Scan for the cell matching the given text and deliver its [X, Y] coordinate at center. 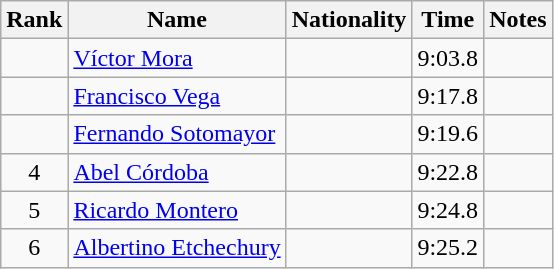
Rank [34, 20]
5 [34, 210]
9:22.8 [448, 172]
Time [448, 20]
9:25.2 [448, 248]
9:17.8 [448, 96]
Abel Córdoba [177, 172]
9:03.8 [448, 58]
4 [34, 172]
Ricardo Montero [177, 210]
9:19.6 [448, 134]
Fernando Sotomayor [177, 134]
Víctor Mora [177, 58]
Francisco Vega [177, 96]
Name [177, 20]
9:24.8 [448, 210]
6 [34, 248]
Albertino Etchechury [177, 248]
Nationality [349, 20]
Notes [518, 20]
